Return (X, Y) of the center of cell containing provided text 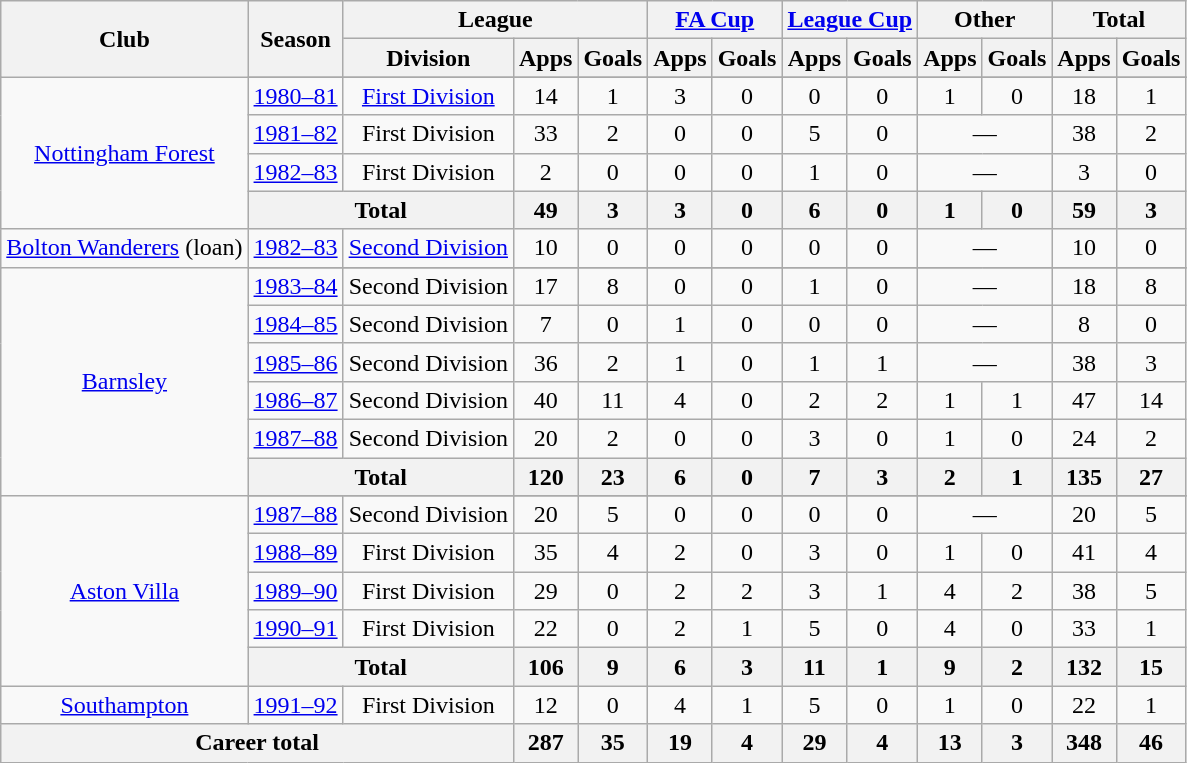
47 (1084, 400)
132 (1084, 667)
46 (1151, 743)
1988–89 (296, 553)
15 (1151, 667)
49 (545, 210)
Bolton Wanderers (loan) (124, 248)
Career total (258, 743)
1991–92 (296, 705)
1980–81 (296, 96)
Club (124, 39)
36 (545, 362)
1990–91 (296, 629)
13 (950, 743)
Division (428, 58)
FA Cup (715, 20)
27 (1151, 477)
348 (1084, 743)
Barnsley (124, 381)
59 (1084, 210)
40 (545, 400)
287 (545, 743)
1984–85 (296, 324)
106 (545, 667)
12 (545, 705)
League (496, 20)
1986–87 (296, 400)
Southampton (124, 705)
League Cup (850, 20)
Aston Villa (124, 591)
41 (1084, 553)
1985–86 (296, 362)
1981–82 (296, 134)
24 (1084, 438)
120 (545, 477)
23 (613, 477)
Season (296, 39)
1989–90 (296, 591)
Other (985, 20)
Nottingham Forest (124, 153)
1983–84 (296, 286)
19 (680, 743)
17 (545, 286)
135 (1084, 477)
